Scan for the cell matching the given text and deliver its [x, y] coordinate at center. 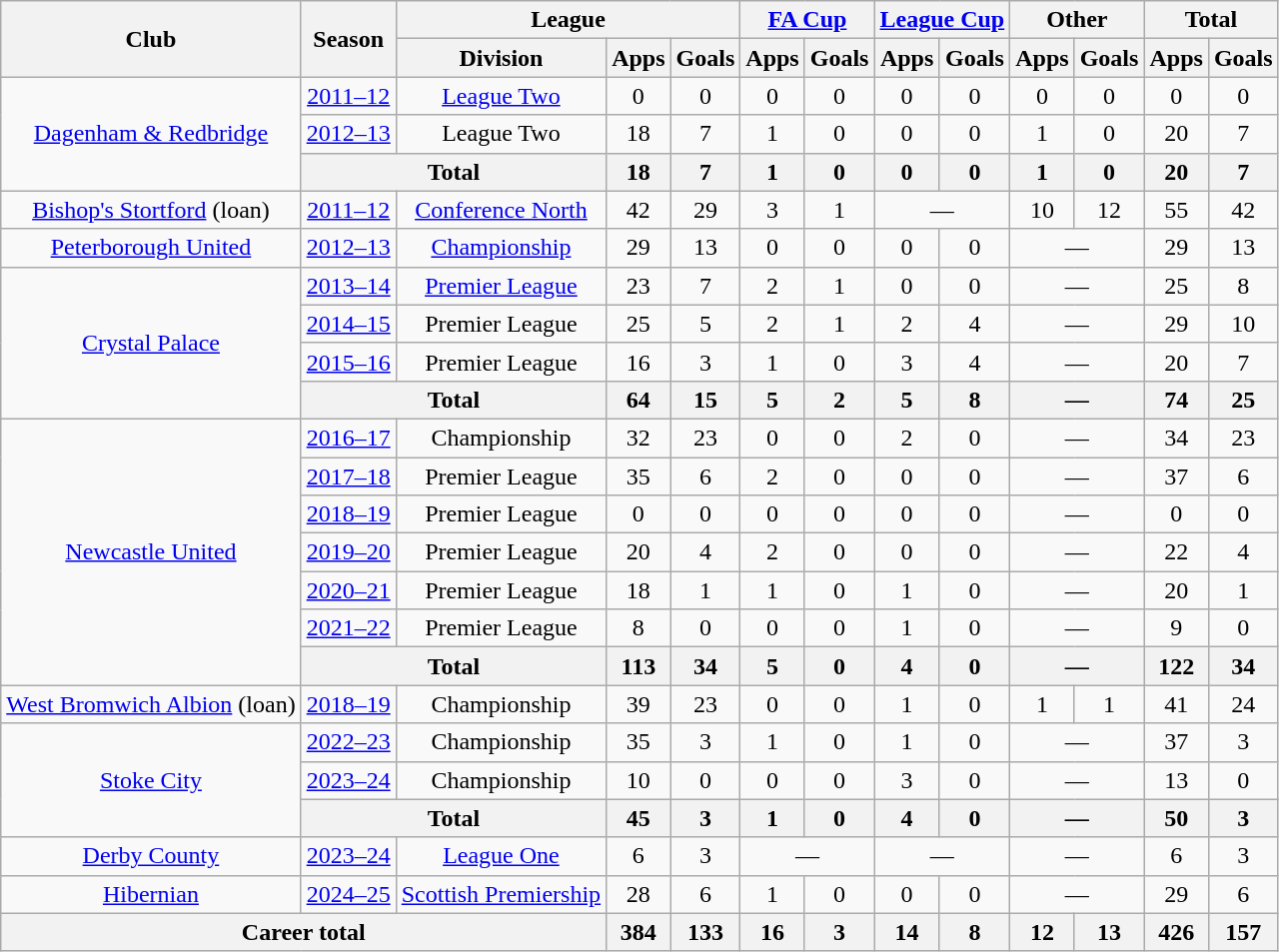
Conference North [501, 210]
Dagenham & Redbridge [151, 134]
14 [907, 932]
50 [1176, 818]
Hibernian [151, 894]
League One [501, 856]
Peterborough United [151, 248]
Division [501, 58]
2020–21 [348, 590]
113 [639, 666]
55 [1176, 210]
2015–16 [348, 362]
Stoke City [151, 780]
2021–22 [348, 628]
64 [639, 400]
2019–20 [348, 552]
28 [639, 894]
Scottish Premiership [501, 894]
122 [1176, 666]
9 [1176, 628]
157 [1243, 932]
24 [1243, 704]
Other [1077, 20]
74 [1176, 400]
Derby County [151, 856]
15 [705, 400]
133 [705, 932]
League [568, 20]
Club [151, 39]
22 [1176, 552]
Crystal Palace [151, 343]
39 [639, 704]
West Bromwich Albion (loan) [151, 704]
41 [1176, 704]
Career total [304, 932]
2024–25 [348, 894]
Newcastle United [151, 551]
2016–17 [348, 438]
426 [1176, 932]
FA Cup [807, 20]
384 [639, 932]
League Cup [942, 20]
2017–18 [348, 476]
45 [639, 818]
32 [639, 438]
2014–15 [348, 324]
2022–23 [348, 742]
2013–14 [348, 286]
Bishop's Stortford (loan) [151, 210]
Season [348, 39]
